Scan for the cell matching the given text and deliver its [X, Y] coordinate at center. 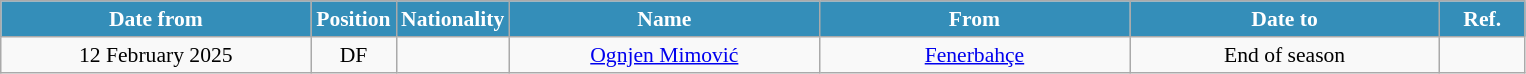
Date to [1285, 19]
End of season [1285, 55]
From [974, 19]
DF [354, 55]
Name [664, 19]
Date from [156, 19]
12 February 2025 [156, 55]
Ognjen Mimović [664, 55]
Ref. [1482, 19]
Nationality [452, 19]
Position [354, 19]
Fenerbahçe [974, 55]
